Find where the given text appears and provide that cell's center as (X, Y) coordinate. 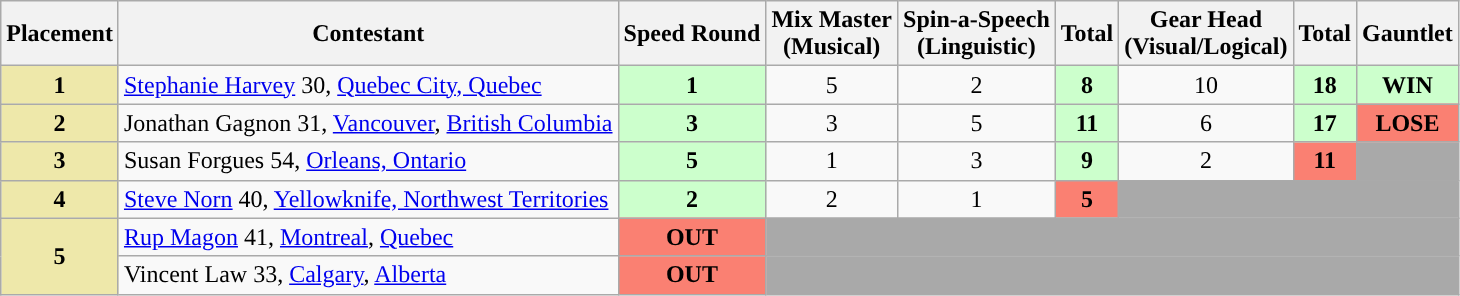
Speed Round (692, 34)
WIN (1408, 85)
Gear Head(Visual/Logical) (1206, 34)
Jonathan Gagnon 31, Vancouver, British Columbia (368, 123)
Placement (60, 34)
Mix Master(Musical) (832, 34)
18 (1325, 85)
6 (1206, 123)
Steve Norn 40, Yellowknife, Northwest Territories (368, 199)
Rup Magon 41, Montreal, Quebec (368, 237)
Vincent Law 33, Calgary, Alberta (368, 275)
LOSE (1408, 123)
Susan Forgues 54, Orleans, Ontario (368, 161)
17 (1325, 123)
Contestant (368, 34)
Stephanie Harvey 30, Quebec City, Quebec (368, 85)
Spin-a-Speech(Linguistic) (977, 34)
Gauntlet (1408, 34)
4 (60, 199)
10 (1206, 85)
9 (1087, 161)
8 (1087, 85)
